Search for the cell housing the specified text and yield its [X, Y] center coordinate. 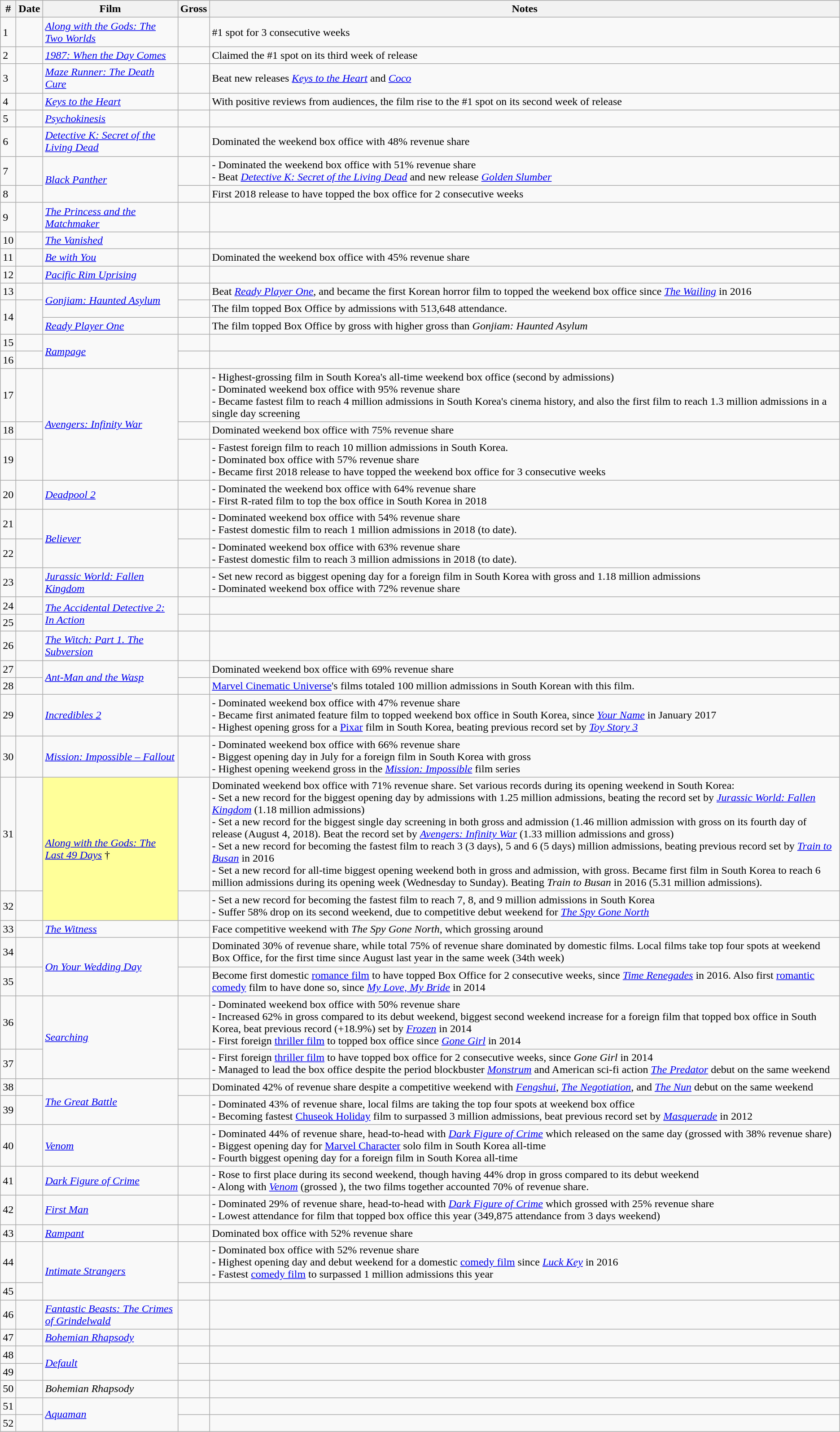
Rampage [110, 351]
15 [8, 343]
45 [8, 1292]
First Man [110, 1210]
Rampant [110, 1233]
13 [8, 292]
10 [8, 240]
The Witness [110, 929]
Default [110, 1363]
Beat new releases Keys to the Heart and Coco [525, 78]
52 [8, 1423]
25 [8, 622]
14 [8, 317]
37 [8, 1064]
24 [8, 605]
5 [8, 118]
39 [8, 1110]
44 [8, 1262]
Dominated the weekend box office with 45% revenue share [525, 257]
Dominated 42% of revenue share despite a competitive weekend with Fengshui, The Negotiation, and The Nun debut on the same weekend [525, 1087]
12 [8, 274]
20 [8, 495]
18 [8, 430]
35 [8, 981]
46 [8, 1315]
36 [8, 1022]
- Dominated the weekend box office with 64% revenue share- First R-rated film to top the box office in South Korea in 2018 [525, 495]
3 [8, 78]
4 [8, 101]
1 [8, 32]
Avengers: Infinity War [110, 425]
32 [8, 906]
Ant-Man and the Wasp [110, 678]
The Great Battle [110, 1101]
The Vanished [110, 240]
7 [8, 171]
27 [8, 669]
19 [8, 460]
Intimate Strangers [110, 1271]
Aquaman [110, 1414]
Fantastic Beasts: The Crimes of Grindelwald [110, 1315]
Believer [110, 539]
6 [8, 142]
22 [8, 553]
29 [8, 715]
Dominated the weekend box office with 48% revenue share [525, 142]
#1 spot for 3 consecutive weeks [525, 32]
Beat Ready Player One, and became the first Korean horror film to topped the weekend box office since The Wailing in 2016 [525, 292]
Dark Figure of Crime [110, 1180]
26 [8, 645]
Dominated weekend box office with 75% revenue share [525, 430]
48 [8, 1355]
The Accidental Detective 2: In Action [110, 614]
Gonjiam: Haunted Asylum [110, 300]
49 [8, 1372]
21 [8, 524]
Black Panther [110, 180]
Along with the Gods: The Last 49 Days † [110, 849]
On Your Wedding Day [110, 967]
The Princess and the Matchmaker [110, 217]
Keys to the Heart [110, 101]
The film topped Box Office by gross with higher gross than Gonjiam: Haunted Asylum [525, 326]
28 [8, 686]
38 [8, 1087]
9 [8, 217]
8 [8, 194]
Maze Runner: The Death Cure [110, 78]
51 [8, 1406]
With positive reviews from audiences, the film rise to the #1 spot on its second week of release [525, 101]
42 [8, 1210]
Along with the Gods: The Two Worlds [110, 32]
Face competitive weekend with The Spy Gone North, which grossing around [525, 929]
50 [8, 1389]
The film topped Box Office by admissions with 513,648 attendance. [525, 309]
Venom [110, 1145]
Jurassic World: Fallen Kingdom [110, 582]
- Dominated weekend box office with 54% revenue share- Fastest domestic film to reach 1 million admissions in 2018 (to date). [525, 524]
# [8, 9]
Mission: Impossible – Fallout [110, 757]
- Dominated weekend box office with 63% revenue share- Fastest domestic film to reach 3 million admissions in 2018 (to date). [525, 553]
Dominated box office with 52% revenue share [525, 1233]
23 [8, 582]
Psychokinesis [110, 118]
17 [8, 395]
Date [30, 9]
34 [8, 952]
11 [8, 257]
The Witch: Part 1. The Subversion [110, 645]
16 [8, 360]
Pacific Rim Uprising [110, 274]
Claimed the #1 spot on its third week of release [525, 55]
Searching [110, 1037]
Film [110, 9]
31 [8, 834]
30 [8, 757]
Incredibles 2 [110, 715]
- Dominated the weekend box office with 51% revenue share- Beat Detective K: Secret of the Living Dead and new release Golden Slumber [525, 171]
47 [8, 1338]
Notes [525, 9]
Ready Player One [110, 326]
Be with You [110, 257]
Dominated weekend box office with 69% revenue share [525, 669]
41 [8, 1180]
40 [8, 1145]
Detective K: Secret of the Living Dead [110, 142]
Marvel Cinematic Universe's films totaled 100 million admissions in South Korean with this film. [525, 686]
33 [8, 929]
1987: When the Day Comes [110, 55]
First 2018 release to have topped the box office for 2 consecutive weeks [525, 194]
Deadpool 2 [110, 495]
43 [8, 1233]
Gross [194, 9]
2 [8, 55]
